Determine the (X, Y) coordinate at the center of the cell enclosing the given text.  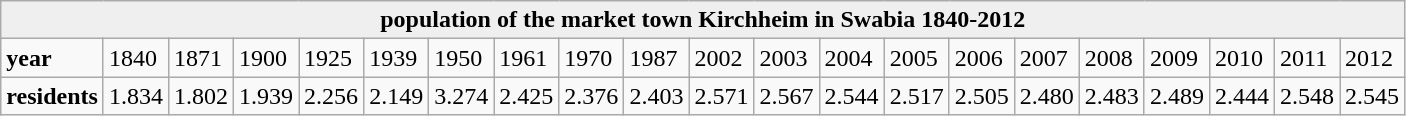
2.256 (332, 96)
2006 (982, 58)
2.545 (1372, 96)
2.480 (1046, 96)
1970 (592, 58)
2009 (1176, 58)
2007 (1046, 58)
3.274 (462, 96)
2.567 (786, 96)
residents (52, 96)
1.834 (136, 96)
2.544 (852, 96)
2008 (1112, 58)
2.444 (1242, 96)
2.505 (982, 96)
1871 (200, 58)
2.571 (722, 96)
2.376 (592, 96)
1.802 (200, 96)
1987 (656, 58)
2.548 (1308, 96)
1.939 (266, 96)
2005 (916, 58)
2012 (1372, 58)
2.425 (526, 96)
2011 (1308, 58)
1900 (266, 58)
2002 (722, 58)
1950 (462, 58)
2.489 (1176, 96)
2.149 (396, 96)
2010 (1242, 58)
1961 (526, 58)
1925 (332, 58)
2003 (786, 58)
year (52, 58)
2.517 (916, 96)
2.403 (656, 96)
2004 (852, 58)
1939 (396, 58)
1840 (136, 58)
2.483 (1112, 96)
population of the market town Kirchheim in Swabia 1840-2012 (703, 20)
